Pinpoint the cell where the given text exists, returning its [X, Y] midpoint coordinate. 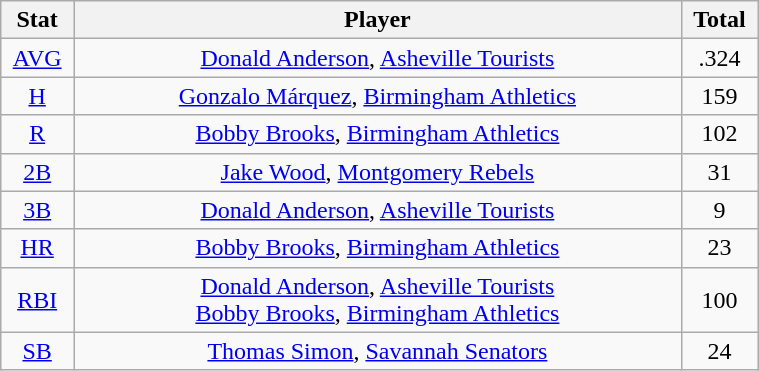
Stat [38, 20]
Thomas Simon, Savannah Senators [378, 351]
RBI [38, 300]
Total [719, 20]
HR [38, 248]
Donald Anderson, Asheville Tourists Bobby Brooks, Birmingham Athletics [378, 300]
Player [378, 20]
R [38, 134]
Jake Wood, Montgomery Rebels [378, 172]
3B [38, 210]
9 [719, 210]
24 [719, 351]
SB [38, 351]
2B [38, 172]
159 [719, 96]
23 [719, 248]
100 [719, 300]
102 [719, 134]
AVG [38, 58]
Gonzalo Márquez, Birmingham Athletics [378, 96]
H [38, 96]
.324 [719, 58]
31 [719, 172]
